Return [X, Y] of the center of cell containing provided text 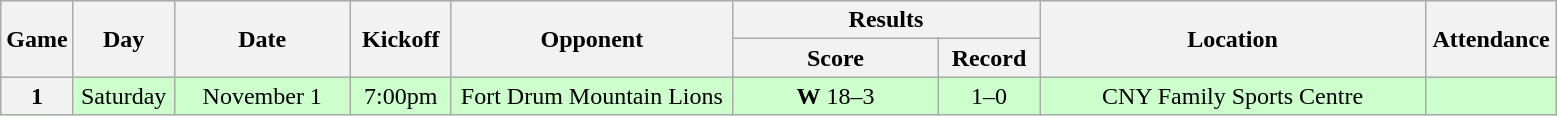
Attendance [1492, 39]
Kickoff [400, 39]
Score [835, 58]
November 1 [262, 96]
1–0 [988, 96]
Game [37, 39]
Saturday [124, 96]
Results [886, 20]
Day [124, 39]
W 18–3 [835, 96]
Date [262, 39]
Opponent [592, 39]
Record [988, 58]
7:00pm [400, 96]
Fort Drum Mountain Lions [592, 96]
Location [1233, 39]
1 [37, 96]
CNY Family Sports Centre [1233, 96]
